Locate the cell with the specified text and output its (X, Y) center coordinate. 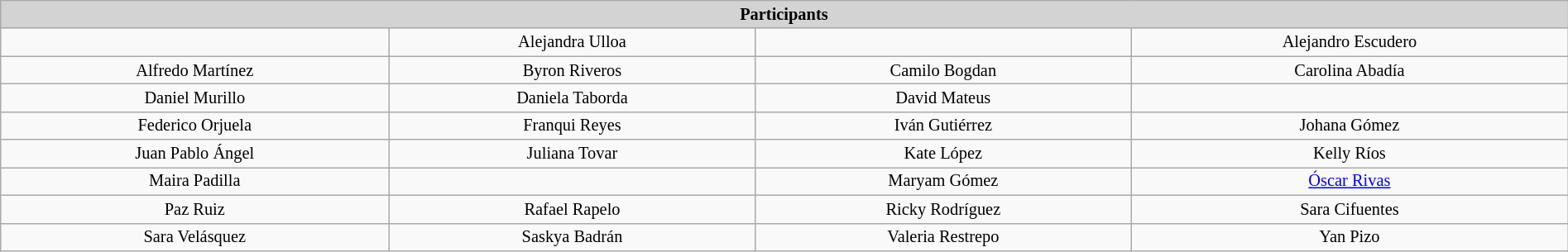
Carolina Abadía (1349, 70)
Paz Ruiz (194, 209)
Camilo Bogdan (943, 70)
Kate López (943, 154)
Valeria Restrepo (943, 237)
Juliana Tovar (572, 154)
Daniel Murillo (194, 97)
Johana Gómez (1349, 126)
Ricky Rodríguez (943, 209)
Rafael Rapelo (572, 209)
Alfredo Martínez (194, 70)
Federico Orjuela (194, 126)
David Mateus (943, 97)
Yan Pizo (1349, 237)
Byron Riveros (572, 70)
Óscar Rivas (1349, 181)
Maira Padilla (194, 181)
Daniela Taborda (572, 97)
Kelly Ríos (1349, 154)
Sara Velásquez (194, 237)
Participants (784, 14)
Maryam Gómez (943, 181)
Saskya Badrán (572, 237)
Alejandra Ulloa (572, 42)
Juan Pablo Ángel (194, 154)
Iván Gutiérrez (943, 126)
Sara Cifuentes (1349, 209)
Franqui Reyes (572, 126)
Alejandro Escudero (1349, 42)
